Detect which cell encompasses the target text, then output its [x, y] center coordinate. 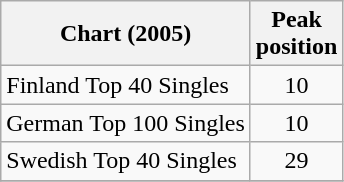
Chart (2005) [126, 34]
German Top 100 Singles [126, 123]
Peakposition [296, 34]
29 [296, 161]
Finland Top 40 Singles [126, 85]
Swedish Top 40 Singles [126, 161]
